Locate the cell with the specified text and output its [X, Y] center coordinate. 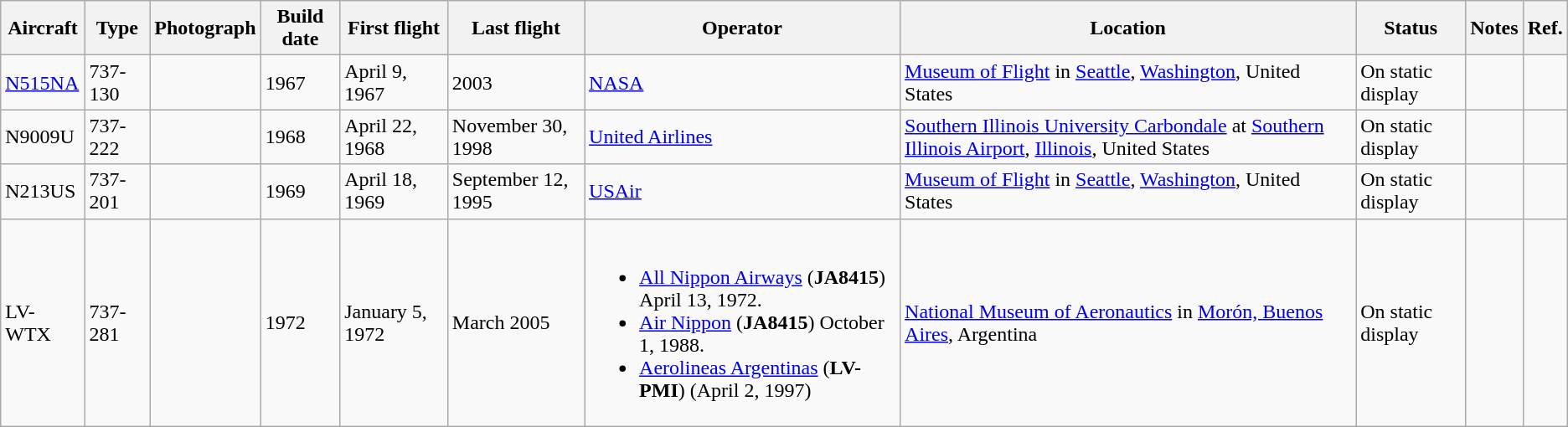
1967 [300, 82]
LV-WTX [43, 322]
737-130 [117, 82]
1969 [300, 191]
Photograph [205, 28]
737-281 [117, 322]
First flight [394, 28]
N213US [43, 191]
April 18, 1969 [394, 191]
January 5, 1972 [394, 322]
All Nippon Airways (JA8415) April 13, 1972.Air Nippon (JA8415) October 1, 1988.Aerolineas Argentinas (LV-PMI) (April 2, 1997) [742, 322]
NASA [742, 82]
April 9, 1967 [394, 82]
September 12, 1995 [516, 191]
Location [1128, 28]
Notes [1494, 28]
Operator [742, 28]
Status [1411, 28]
2003 [516, 82]
737-201 [117, 191]
April 22, 1968 [394, 137]
1972 [300, 322]
Ref. [1545, 28]
N515NA [43, 82]
National Museum of Aeronautics in Morón, Buenos Aires, Argentina [1128, 322]
N9009U [43, 137]
March 2005 [516, 322]
Southern Illinois University Carbondale at Southern Illinois Airport, Illinois, United States [1128, 137]
United Airlines [742, 137]
737-222 [117, 137]
USAir [742, 191]
Type [117, 28]
Last flight [516, 28]
1968 [300, 137]
Build date [300, 28]
Aircraft [43, 28]
November 30, 1998 [516, 137]
